Capture the cell that displays the provided text and extract its [X, Y] central coordinate. 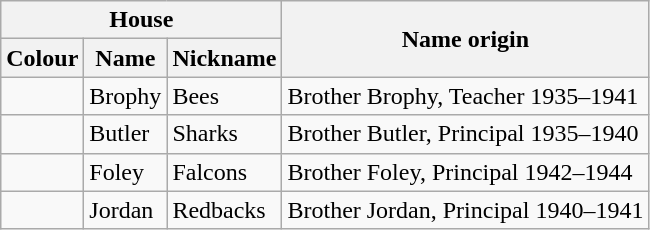
Brother Butler, Principal 1935–1940 [466, 134]
Brother Foley, Principal 1942–1944 [466, 172]
Brother Brophy, Teacher 1935–1941 [466, 96]
Colour [42, 58]
Brother Jordan, Principal 1940–1941 [466, 210]
Foley [126, 172]
Falcons [224, 172]
Brophy [126, 96]
Jordan [126, 210]
Nickname [224, 58]
Butler [126, 134]
Name origin [466, 39]
Name [126, 58]
Sharks [224, 134]
House [142, 20]
Bees [224, 96]
Redbacks [224, 210]
